Identify which cell holds the provided text, then report its [X, Y] central coordinate. 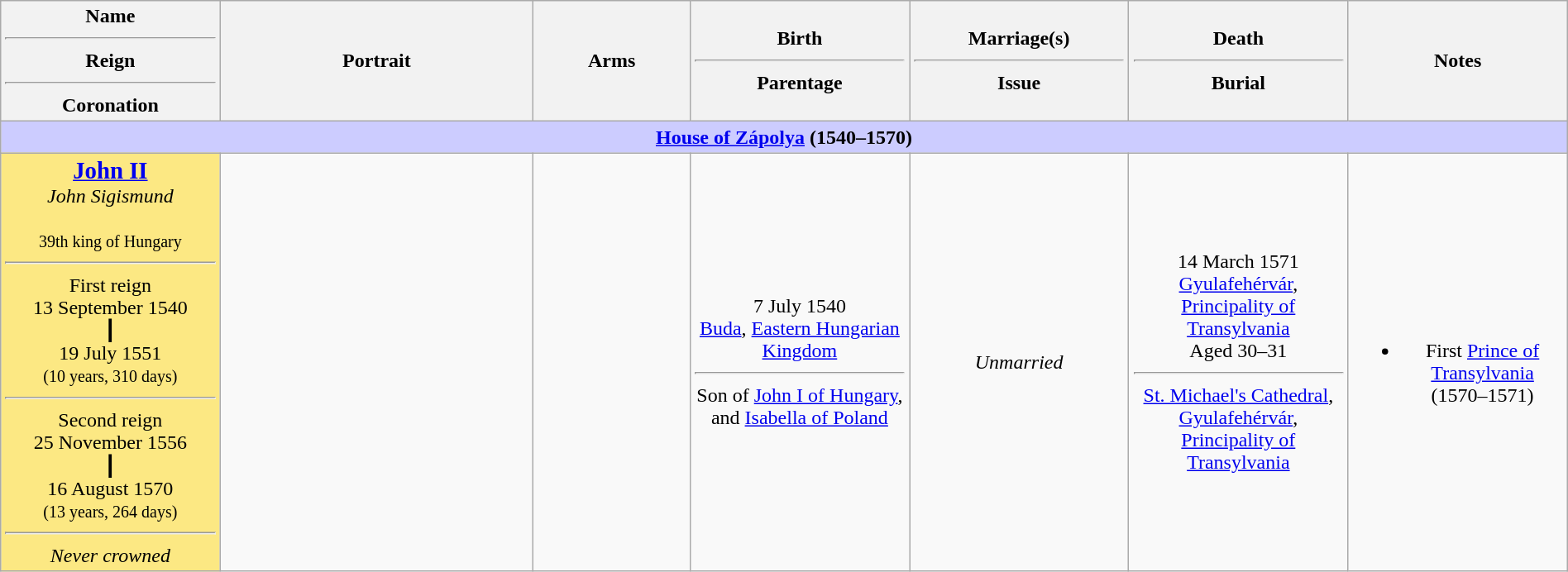
14 March 1571Gyulafehérvár, Principality of TransylvaniaAged 30–31St. Michael's Cathedral, Gyulafehérvár, Principality of Transylvania [1239, 362]
Notes [1457, 61]
Marriage(s)Issue [1019, 61]
Arms [612, 61]
Portrait [377, 61]
BirthParentage [799, 61]
7 July 1540Buda, Eastern Hungarian KingdomSon of John I of Hungary, and Isabella of Poland [799, 362]
First Prince of Transylvania (1570–1571) [1457, 362]
NameReignCoronation [111, 61]
Unmarried [1019, 362]
House of Zápolya (1540–1570) [784, 137]
DeathBurial [1239, 61]
